Identify which cell holds the provided text, then report its [x, y] central coordinate. 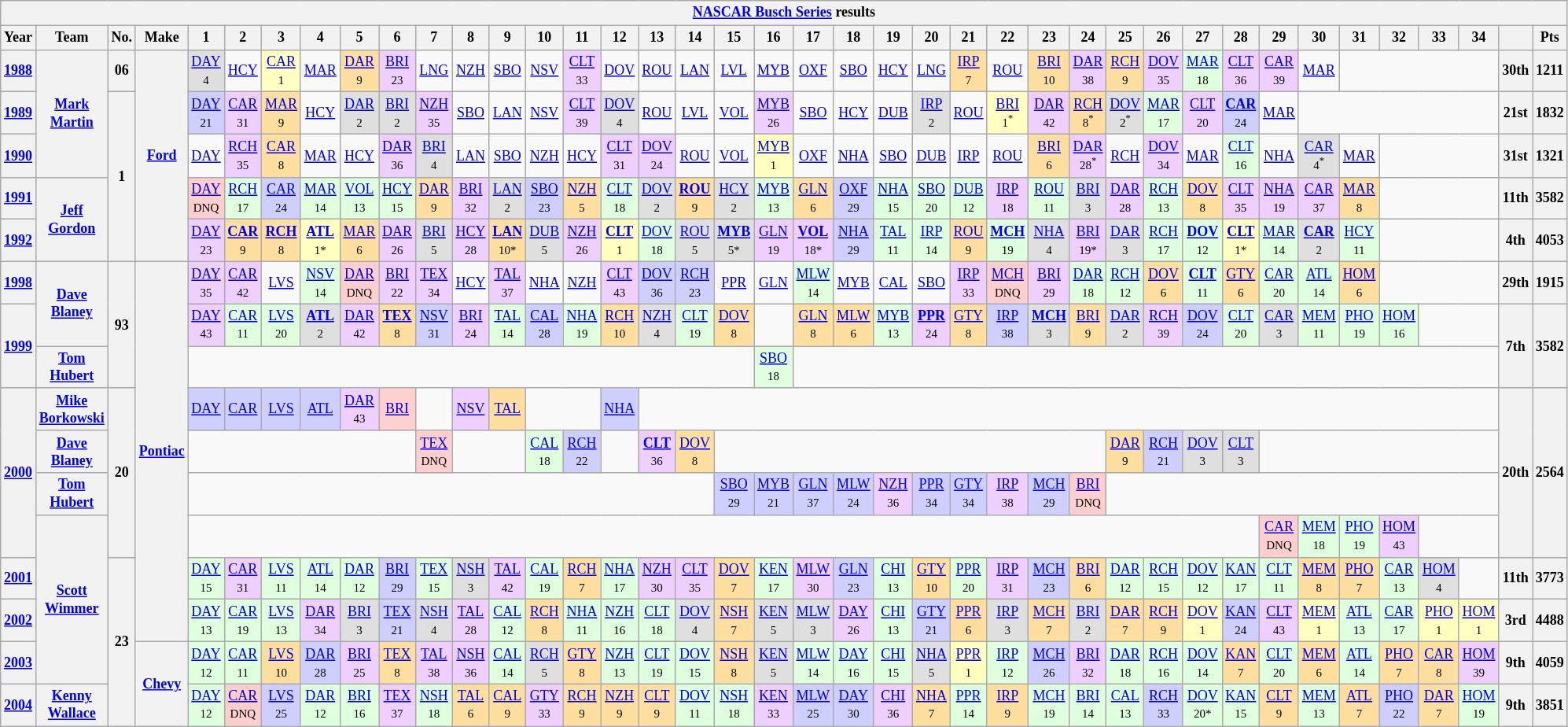
DAR26 [398, 241]
MAR8 [1359, 198]
IRP3 [1008, 621]
3773 [1549, 578]
MCH26 [1049, 662]
DOV2* [1125, 113]
3 [282, 38]
16 [774, 38]
MYB21 [774, 494]
LVS13 [282, 621]
LVS20 [282, 325]
NSV14 [320, 282]
DOV20* [1202, 705]
15 [734, 38]
19 [893, 38]
DAYDNQ [206, 198]
NSH3 [470, 578]
MEM8 [1319, 578]
8 [470, 38]
17 [813, 38]
Mark Martin [72, 113]
MEM6 [1319, 662]
SBO20 [932, 198]
NASCAR Busch Series results [784, 13]
TEX15 [434, 578]
NSH36 [470, 662]
DOV7 [734, 578]
12 [620, 38]
IRP18 [1008, 198]
RCH [1125, 156]
BRI24 [470, 325]
11 [582, 38]
IRP [969, 156]
VOL18* [813, 241]
PPR1 [969, 662]
BRI10 [1049, 71]
MLW6 [854, 325]
30th [1516, 71]
NZH36 [893, 494]
DUB12 [969, 198]
NZH35 [434, 113]
NHA29 [854, 241]
NZH9 [620, 705]
2564 [1549, 472]
DAY23 [206, 241]
RCH5 [545, 662]
1990 [19, 156]
MCH29 [1049, 494]
CAL14 [508, 662]
Pts [1549, 38]
21st [1516, 113]
RCH35 [243, 156]
31 [1359, 38]
MEM1 [1319, 621]
TAL37 [508, 282]
ATL13 [1359, 621]
29th [1516, 282]
CAL12 [508, 621]
MYB26 [774, 113]
Jeff Gordon [72, 219]
RCH22 [582, 452]
2003 [19, 662]
CAL19 [545, 578]
PPR20 [969, 578]
TEX34 [434, 282]
1321 [1549, 156]
CAR [243, 409]
CAR4* [1319, 156]
DOV36 [657, 282]
RCH8* [1088, 113]
NZH30 [657, 578]
CHI36 [893, 705]
LVS25 [282, 705]
LAN2 [508, 198]
BRI [398, 409]
IRP14 [932, 241]
CAR19 [243, 621]
2 [243, 38]
1832 [1549, 113]
IRP9 [1008, 705]
BRI9 [1088, 325]
NHA5 [932, 662]
06 [121, 71]
BRI14 [1088, 705]
IRP33 [969, 282]
BRI25 [359, 662]
DOV [620, 71]
HOM4 [1439, 578]
MCH23 [1049, 578]
NZH5 [582, 198]
3rd [1516, 621]
DAR28* [1088, 156]
DOV34 [1164, 156]
DOV1 [1202, 621]
PHO1 [1439, 621]
IRP7 [969, 71]
MAR17 [1164, 113]
7 [434, 38]
CLT16 [1241, 156]
CAR2 [1319, 241]
KAN17 [1241, 578]
ATL [320, 409]
ATL7 [1359, 705]
HOM19 [1478, 705]
Team [72, 38]
KAN7 [1241, 662]
MEM13 [1319, 705]
TAL11 [893, 241]
Pontiac [162, 452]
28 [1241, 38]
ROU5 [695, 241]
DOV14 [1202, 662]
TAL14 [508, 325]
31st [1516, 156]
RCH16 [1164, 662]
BRI22 [398, 282]
RCH33 [1164, 705]
CAR9 [243, 241]
BRIDNQ [1088, 494]
HOM39 [1478, 662]
DAY35 [206, 282]
CAL28 [545, 325]
DOV15 [695, 662]
TAL6 [470, 705]
NHA17 [620, 578]
3851 [1549, 705]
ROU11 [1049, 198]
Scott Wimmer [72, 600]
Year [19, 38]
BRI5 [434, 241]
CAR39 [1279, 71]
DAY15 [206, 578]
2002 [19, 621]
RCH23 [695, 282]
MEM11 [1319, 325]
NHA4 [1049, 241]
32 [1400, 38]
SBO18 [774, 367]
HCY15 [398, 198]
GTY33 [545, 705]
4 [320, 38]
DOV11 [695, 705]
IRP31 [1008, 578]
CLT3 [1241, 452]
PPR [734, 282]
KAN15 [1241, 705]
DAR36 [398, 156]
SBO29 [734, 494]
PPR6 [969, 621]
SBO23 [545, 198]
CHI15 [893, 662]
BRI23 [398, 71]
NHA15 [893, 198]
DAY26 [854, 621]
NHA7 [932, 705]
GTY10 [932, 578]
DOV35 [1164, 71]
CAR17 [1400, 621]
13 [657, 38]
TAL42 [508, 578]
1998 [19, 282]
LAN10* [508, 241]
9 [508, 38]
NZH26 [582, 241]
24 [1088, 38]
TEX21 [398, 621]
OXF29 [854, 198]
HOM1 [1478, 621]
MCH3 [1049, 325]
25 [1125, 38]
BRI16 [359, 705]
1915 [1549, 282]
NSV31 [434, 325]
MAR6 [359, 241]
27 [1202, 38]
NHA11 [582, 621]
RCH15 [1164, 578]
CAL13 [1125, 705]
IRP2 [932, 113]
HOM43 [1400, 536]
KEN33 [774, 705]
DAY21 [206, 113]
GTY21 [932, 621]
7th [1516, 346]
Mike Borkowski [72, 409]
MLW3 [813, 621]
18 [854, 38]
MCHDNQ [1008, 282]
1211 [1549, 71]
1999 [19, 346]
1992 [19, 241]
26 [1164, 38]
DAY13 [206, 621]
PPR24 [932, 325]
DUB5 [545, 241]
MLW24 [854, 494]
HOM6 [1359, 282]
93 [121, 324]
NZH16 [620, 621]
6 [398, 38]
NSH7 [734, 621]
DAY30 [854, 705]
DAY4 [206, 71]
PHO22 [1400, 705]
Chevy [162, 683]
TAL38 [434, 662]
5 [359, 38]
CAL [893, 282]
CAR3 [1279, 325]
IRP12 [1008, 662]
MAR18 [1202, 71]
DOV18 [657, 241]
DAR43 [359, 409]
CAR42 [243, 282]
4th [1516, 241]
33 [1439, 38]
CAR20 [1279, 282]
29 [1279, 38]
CLT31 [620, 156]
ATL2 [320, 325]
Make [162, 38]
DOV3 [1202, 452]
DAY43 [206, 325]
DAY16 [854, 662]
14 [695, 38]
RCH12 [1125, 282]
CLT39 [582, 113]
Kenny Wallace [72, 705]
1991 [19, 198]
MAR9 [282, 113]
KEN17 [774, 578]
TEX37 [398, 705]
GLN19 [774, 241]
VOL13 [359, 198]
CAR13 [1400, 578]
4053 [1549, 241]
10 [545, 38]
34 [1478, 38]
1988 [19, 71]
DOV2 [657, 198]
DAR38 [1088, 71]
HOM16 [1400, 325]
DAR3 [1125, 241]
2001 [19, 578]
HCY11 [1359, 241]
DARDNQ [359, 282]
LVS10 [282, 662]
CAR1 [282, 71]
MCH7 [1049, 621]
21 [969, 38]
2004 [19, 705]
GLN8 [813, 325]
GLN37 [813, 494]
RCH13 [1164, 198]
MEM18 [1319, 536]
BRI19* [1088, 241]
20th [1516, 472]
BRI4 [434, 156]
No. [121, 38]
2000 [19, 472]
ATL1* [320, 241]
CAL18 [545, 452]
4059 [1549, 662]
TEXDNQ [434, 452]
HCY28 [470, 241]
CLT1* [1241, 241]
TAL28 [470, 621]
4488 [1549, 621]
30 [1319, 38]
GLN6 [813, 198]
LVS11 [282, 578]
CLT1 [620, 241]
22 [1008, 38]
1989 [19, 113]
KAN24 [1241, 621]
GTY34 [969, 494]
MYB1 [774, 156]
RCH21 [1164, 452]
GTY6 [1241, 282]
PPR14 [969, 705]
NSH4 [434, 621]
NZH13 [620, 662]
RCH7 [582, 578]
CAL9 [508, 705]
TAL [508, 409]
RCH10 [620, 325]
CLT33 [582, 71]
RCH39 [1164, 325]
Ford [162, 156]
MYB5* [734, 241]
NZH4 [657, 325]
MLW30 [813, 578]
PPR34 [932, 494]
MLW25 [813, 705]
DAR34 [320, 621]
NSH8 [734, 662]
CAR37 [1319, 198]
DOV6 [1164, 282]
GLN [774, 282]
HCY2 [734, 198]
BRI1* [1008, 113]
GLN23 [854, 578]
